Locate the cell with the specified text and output its (x, y) center coordinate. 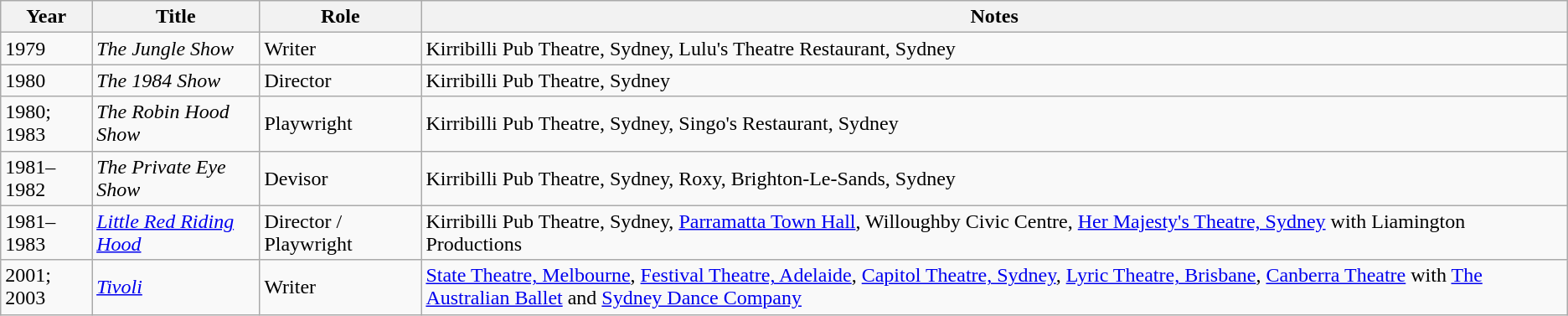
The Jungle Show (176, 49)
1981–1983 (47, 233)
The 1984 Show (176, 80)
Director (340, 80)
The Robin Hood Show (176, 124)
Kirribilli Pub Theatre, Sydney, Lulu's Theatre Restaurant, Sydney (994, 49)
Tivoli (176, 287)
1980 (47, 80)
Title (176, 17)
2001; 2003 (47, 287)
The Private Eye Show (176, 178)
Kirribilli Pub Theatre, Sydney, Parramatta Town Hall, Willoughby Civic Centre, Her Majesty's Theatre, Sydney with Liamington Productions (994, 233)
Kirribilli Pub Theatre, Sydney, Roxy, Brighton-Le-Sands, Sydney (994, 178)
1979 (47, 49)
Notes (994, 17)
Devisor (340, 178)
Playwright (340, 124)
Year (47, 17)
1980; 1983 (47, 124)
Kirribilli Pub Theatre, Sydney (994, 80)
Director / Playwright (340, 233)
1981–1982 (47, 178)
Role (340, 17)
Little Red Riding Hood (176, 233)
Kirribilli Pub Theatre, Sydney, Singo's Restaurant, Sydney (994, 124)
